For the text-containing cell, return its midpoint in (x, y) coordinate format. 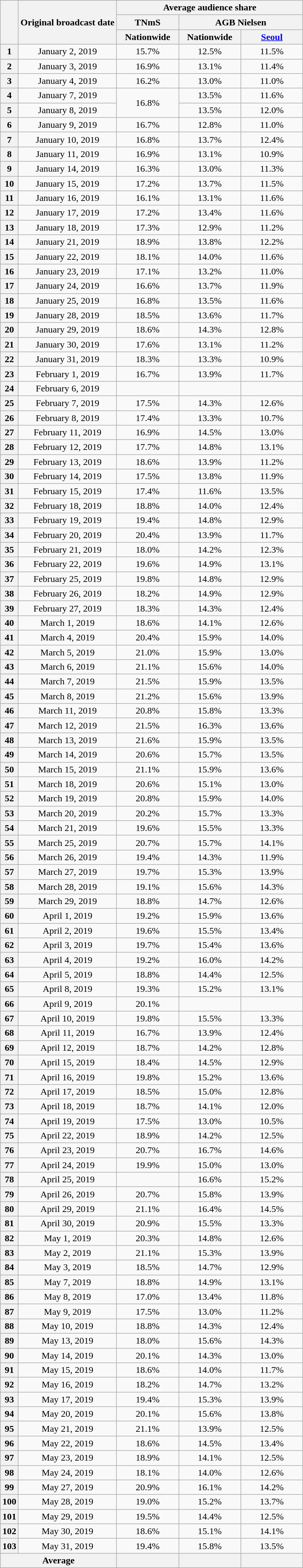
53 (9, 813)
May 2, 2019 (68, 1253)
89 (9, 1341)
21 (9, 344)
48 (9, 740)
February 15, 2019 (68, 491)
21.0% (147, 652)
March 6, 2019 (68, 667)
March 14, 2019 (68, 755)
January 21, 2019 (68, 242)
March 5, 2019 (68, 652)
March 27, 2019 (68, 872)
46 (9, 711)
January 30, 2019 (68, 344)
AGB Nielsen (241, 22)
May 15, 2019 (68, 1370)
February 14, 2019 (68, 476)
42 (9, 652)
January 7, 2019 (68, 95)
May 23, 2019 (68, 1458)
February 8, 2019 (68, 418)
January 4, 2019 (68, 81)
January 9, 2019 (68, 125)
51 (9, 784)
20 (9, 330)
16.4% (210, 1209)
February 18, 2019 (68, 506)
March 8, 2019 (68, 696)
April 11, 2019 (68, 1033)
85 (9, 1282)
February 25, 2019 (68, 579)
April 25, 2019 (68, 1180)
11 (9, 198)
16.2% (147, 81)
31 (9, 491)
55 (9, 843)
April 2, 2019 (68, 931)
4 (9, 95)
January 23, 2019 (68, 271)
January 15, 2019 (68, 184)
February 13, 2019 (68, 462)
34 (9, 535)
April 30, 2019 (68, 1224)
19.3% (147, 989)
62 (9, 945)
5 (9, 110)
May 22, 2019 (68, 1443)
March 18, 2019 (68, 784)
90 (9, 1355)
May 14, 2019 (68, 1355)
20.3% (147, 1238)
15.4% (210, 945)
79 (9, 1194)
17.6% (147, 344)
30 (9, 476)
100 (9, 1502)
May 30, 2019 (68, 1531)
72 (9, 1092)
58 (9, 886)
January 29, 2019 (68, 330)
78 (9, 1180)
May 9, 2019 (68, 1311)
11.3% (272, 169)
March 28, 2019 (68, 886)
March 4, 2019 (68, 637)
May 17, 2019 (68, 1399)
28 (9, 447)
11.8% (272, 1297)
April 22, 2019 (68, 1136)
3 (9, 81)
March 11, 2019 (68, 711)
59 (9, 901)
January 14, 2019 (68, 169)
February 19, 2019 (68, 520)
Average (59, 1560)
84 (9, 1267)
May 24, 2019 (68, 1473)
May 28, 2019 (68, 1502)
35 (9, 550)
May 8, 2019 (68, 1297)
97 (9, 1458)
January 25, 2019 (68, 301)
17.1% (147, 271)
May 13, 2019 (68, 1341)
21.6% (147, 740)
103 (9, 1546)
12.2% (272, 242)
74 (9, 1121)
50 (9, 769)
94 (9, 1414)
1 (9, 52)
April 5, 2019 (68, 975)
16 (9, 271)
April 12, 2019 (68, 1048)
January 22, 2019 (68, 257)
May 31, 2019 (68, 1546)
91 (9, 1370)
17.7% (147, 447)
7 (9, 139)
27 (9, 433)
February 20, 2019 (68, 535)
64 (9, 975)
19.5% (147, 1516)
19.9% (147, 1165)
April 1, 2019 (68, 916)
February 21, 2019 (68, 550)
68 (9, 1033)
March 19, 2019 (68, 799)
14 (9, 242)
98 (9, 1473)
February 27, 2019 (68, 608)
May 16, 2019 (68, 1385)
April 17, 2019 (68, 1092)
19.0% (147, 1502)
January 8, 2019 (68, 110)
77 (9, 1165)
17 (9, 286)
TNmS (147, 22)
22 (9, 359)
May 20, 2019 (68, 1414)
23 (9, 374)
52 (9, 799)
March 15, 2019 (68, 769)
March 12, 2019 (68, 725)
February 1, 2019 (68, 374)
15 (9, 257)
41 (9, 637)
January 28, 2019 (68, 315)
February 22, 2019 (68, 564)
56 (9, 857)
January 16, 2019 (68, 198)
April 23, 2019 (68, 1150)
11.4% (272, 66)
May 27, 2019 (68, 1487)
40 (9, 623)
87 (9, 1311)
80 (9, 1209)
10.5% (272, 1121)
March 26, 2019 (68, 857)
17.3% (147, 227)
39 (9, 608)
April 29, 2019 (68, 1209)
38 (9, 593)
April 24, 2019 (68, 1165)
49 (9, 755)
10.7% (272, 418)
57 (9, 872)
83 (9, 1253)
21.2% (147, 696)
2 (9, 66)
17.0% (147, 1297)
18.4% (147, 1062)
May 21, 2019 (68, 1429)
99 (9, 1487)
May 10, 2019 (68, 1326)
32 (9, 506)
February 11, 2019 (68, 433)
January 2, 2019 (68, 52)
Average audience share (210, 8)
81 (9, 1224)
86 (9, 1297)
65 (9, 989)
24 (9, 388)
May 1, 2019 (68, 1238)
January 31, 2019 (68, 359)
Seoul (272, 37)
63 (9, 960)
25 (9, 403)
66 (9, 1004)
45 (9, 696)
12.3% (272, 550)
February 7, 2019 (68, 403)
April 26, 2019 (68, 1194)
February 26, 2019 (68, 593)
71 (9, 1077)
13 (9, 227)
96 (9, 1443)
6 (9, 125)
March 1, 2019 (68, 623)
January 18, 2019 (68, 227)
March 7, 2019 (68, 682)
95 (9, 1429)
12 (9, 213)
37 (9, 579)
102 (9, 1531)
April 3, 2019 (68, 945)
February 6, 2019 (68, 388)
19.1% (147, 886)
69 (9, 1048)
April 9, 2019 (68, 1004)
March 25, 2019 (68, 843)
January 17, 2019 (68, 213)
26 (9, 418)
44 (9, 682)
May 7, 2019 (68, 1282)
88 (9, 1326)
March 29, 2019 (68, 901)
April 10, 2019 (68, 1018)
54 (9, 828)
61 (9, 931)
April 18, 2019 (68, 1106)
April 4, 2019 (68, 960)
April 19, 2019 (68, 1121)
43 (9, 667)
February 12, 2019 (68, 447)
33 (9, 520)
April 8, 2019 (68, 989)
March 13, 2019 (68, 740)
Original broadcast date (68, 22)
March 21, 2019 (68, 828)
36 (9, 564)
29 (9, 462)
January 10, 2019 (68, 139)
April 15, 2019 (68, 1062)
82 (9, 1238)
75 (9, 1136)
April 16, 2019 (68, 1077)
10 (9, 184)
9 (9, 169)
20.2% (147, 813)
May 3, 2019 (68, 1267)
May 29, 2019 (68, 1516)
18 (9, 301)
8 (9, 154)
March 20, 2019 (68, 813)
73 (9, 1106)
January 24, 2019 (68, 286)
14.6% (272, 1150)
60 (9, 916)
70 (9, 1062)
76 (9, 1150)
92 (9, 1385)
93 (9, 1399)
January 11, 2019 (68, 154)
January 3, 2019 (68, 66)
19 (9, 315)
47 (9, 725)
101 (9, 1516)
16.0% (210, 960)
67 (9, 1018)
